For the text-containing cell, return its midpoint in [x, y] coordinate format. 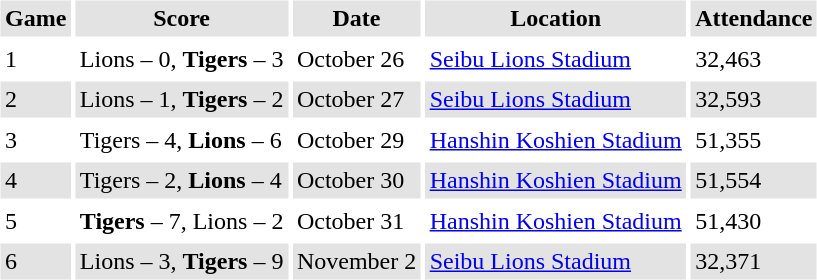
32,371 [754, 262]
Date [356, 18]
32,463 [754, 59]
Lions – 1, Tigers – 2 [182, 100]
October 29 [356, 140]
October 27 [356, 100]
4 [35, 180]
2 [35, 100]
51,430 [754, 221]
November 2 [356, 262]
6 [35, 262]
32,593 [754, 100]
Lions – 3, Tigers – 9 [182, 262]
51,355 [754, 140]
Attendance [754, 18]
51,554 [754, 180]
Tigers – 7, Lions – 2 [182, 221]
5 [35, 221]
October 26 [356, 59]
Game [35, 18]
1 [35, 59]
3 [35, 140]
Score [182, 18]
Lions – 0, Tigers – 3 [182, 59]
Location [556, 18]
Tigers – 2, Lions – 4 [182, 180]
October 30 [356, 180]
October 31 [356, 221]
Tigers – 4, Lions – 6 [182, 140]
